Extract the [X, Y] coordinate from the center of the cell holding the provided text.  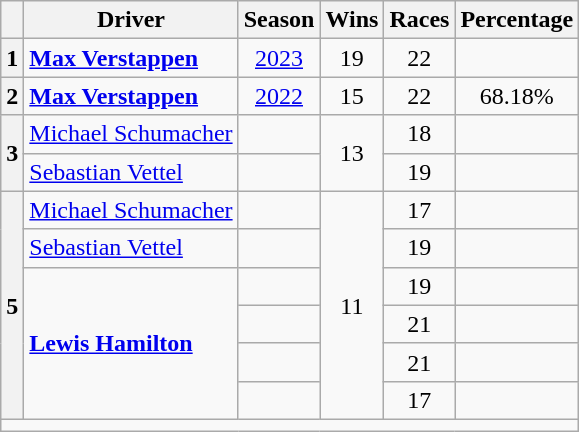
5 [12, 305]
15 [352, 96]
Driver [131, 20]
13 [352, 153]
Season [279, 20]
Races [420, 20]
2023 [279, 58]
1 [12, 58]
68.18% [517, 96]
Lewis Hamilton [131, 343]
2022 [279, 96]
18 [420, 134]
Wins [352, 20]
11 [352, 305]
Percentage [517, 20]
3 [12, 153]
2 [12, 96]
